Scan for the cell matching the given text and deliver its (X, Y) coordinate at center. 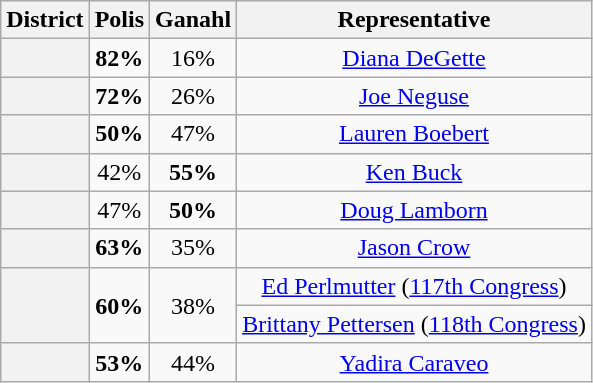
55% (194, 172)
35% (194, 248)
Representative (414, 20)
Polis (119, 20)
60% (119, 305)
Yadira Caraveo (414, 362)
Joe Neguse (414, 96)
26% (194, 96)
82% (119, 58)
38% (194, 305)
Doug Lamborn (414, 210)
53% (119, 362)
63% (119, 248)
Lauren Boebert (414, 134)
Brittany Pettersen (118th Congress) (414, 324)
Jason Crow (414, 248)
Ken Buck (414, 172)
44% (194, 362)
District (45, 20)
Ganahl (194, 20)
72% (119, 96)
42% (119, 172)
Ed Perlmutter (117th Congress) (414, 286)
16% (194, 58)
Diana DeGette (414, 58)
